Extract the (x, y) coordinate from the center of the cell holding the provided text.  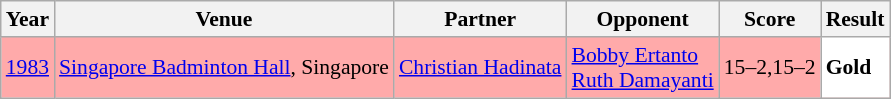
Bobby Ertanto Ruth Damayanti (643, 68)
Opponent (643, 19)
1983 (28, 68)
Christian Hadinata (480, 68)
15–2,15–2 (770, 68)
Singapore Badminton Hall, Singapore (224, 68)
Partner (480, 19)
Venue (224, 19)
Gold (856, 68)
Score (770, 19)
Result (856, 19)
Year (28, 19)
